From the cell containing the given text, extract its center point as [X, Y] coordinate. 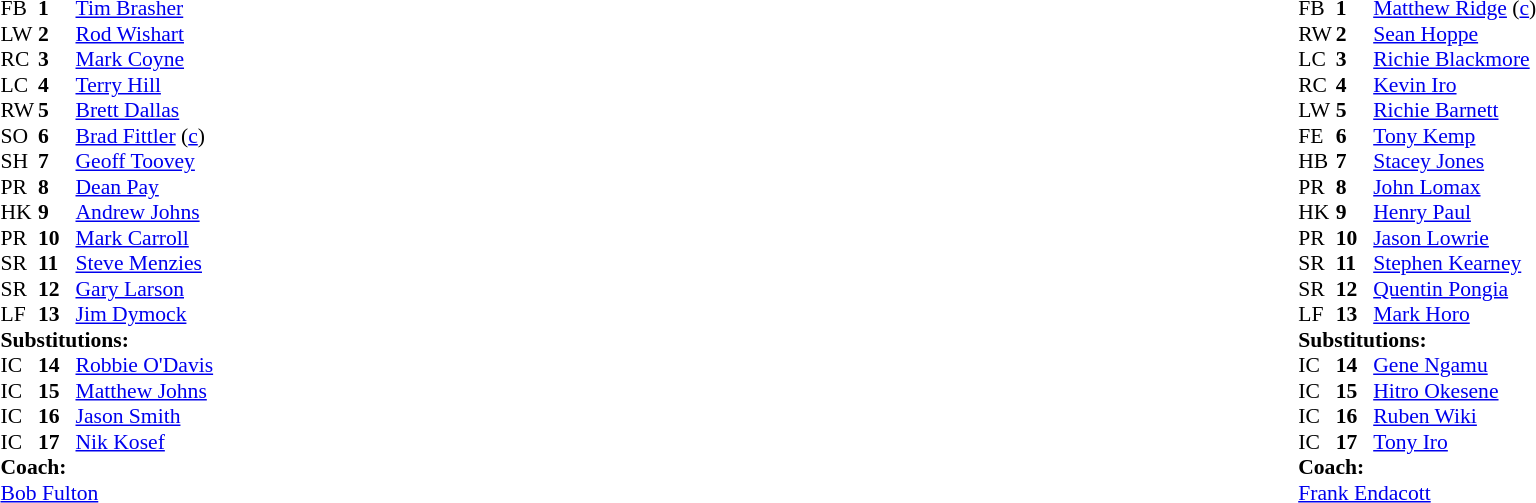
Brett Dallas [145, 111]
Jim Dymock [145, 315]
Stephen Kearney [1454, 263]
Robbie O'Davis [145, 365]
Brad Fittler (c) [145, 136]
Richie Barnett [1454, 111]
Matthew Johns [145, 391]
Sean Hoppe [1454, 34]
Mark Coyne [145, 59]
Kevin Iro [1454, 85]
Rod Wishart [145, 34]
Tony Kemp [1454, 136]
Henry Paul [1454, 213]
Mark Carroll [145, 238]
Quentin Pongia [1454, 289]
Geoff Toovey [145, 161]
Jason Lowrie [1454, 238]
SH [19, 161]
Terry Hill [145, 85]
Hitro Okesene [1454, 391]
HB [1317, 161]
Andrew Johns [145, 213]
Richie Blackmore [1454, 59]
Ruben Wiki [1454, 417]
Tony Iro [1454, 442]
Steve Menzies [145, 263]
SO [19, 136]
Stacey Jones [1454, 161]
Jason Smith [145, 417]
Dean Pay [145, 187]
Gary Larson [145, 289]
John Lomax [1454, 187]
FE [1317, 136]
Gene Ngamu [1454, 365]
Mark Horo [1454, 315]
Nik Kosef [145, 442]
